From the cell containing the given text, extract its center point as (X, Y) coordinate. 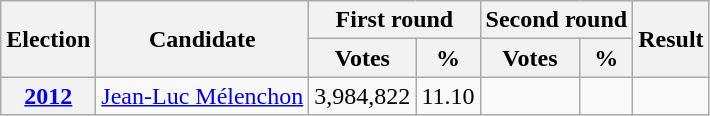
Candidate (202, 39)
Election (48, 39)
3,984,822 (362, 96)
Jean-Luc Mélenchon (202, 96)
2012 (48, 96)
Second round (556, 20)
Result (671, 39)
11.10 (448, 96)
First round (394, 20)
